Find where the given text appears and provide that cell's center as [X, Y] coordinate. 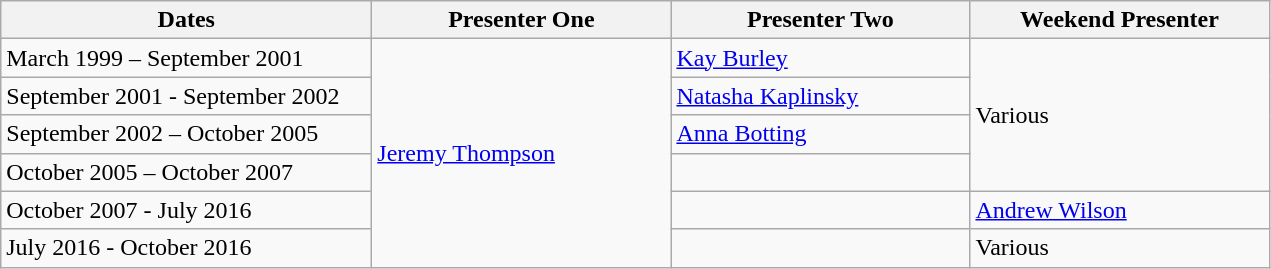
September 2002 – October 2005 [186, 134]
Dates [186, 20]
Anna Botting [820, 134]
March 1999 – September 2001 [186, 58]
September 2001 - September 2002 [186, 96]
Presenter Two [820, 20]
Natasha Kaplinsky [820, 96]
Weekend Presenter [1120, 20]
Kay Burley [820, 58]
July 2016 - October 2016 [186, 248]
Presenter One [522, 20]
October 2007 - July 2016 [186, 210]
October 2005 – October 2007 [186, 172]
Jeremy Thompson [522, 153]
Andrew Wilson [1120, 210]
